For the text-containing cell, return its midpoint in [X, Y] coordinate format. 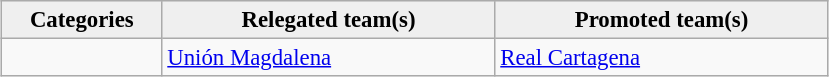
Real Cartagena [662, 57]
Unión Magdalena [328, 57]
Categories [82, 20]
Relegated team(s) [328, 20]
Promoted team(s) [662, 20]
